Return (x, y) of the center of cell containing provided text 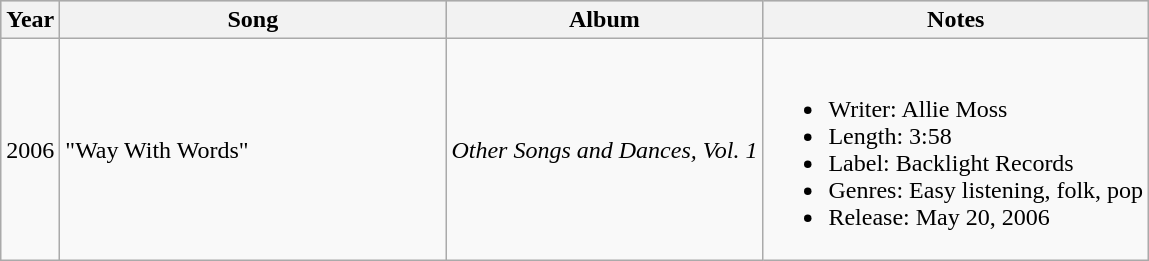
"Way With Words" (253, 150)
Song (253, 20)
Album (604, 20)
Other Songs and Dances, Vol. 1 (604, 150)
Year (30, 20)
Writer: Allie MossLength: 3:58Label: Backlight RecordsGenres: Easy listening, folk, popRelease: May 20, 2006 (956, 150)
Notes (956, 20)
2006 (30, 150)
